Pinpoint the cell where the given text exists, returning its (x, y) midpoint coordinate. 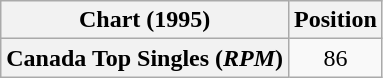
Chart (1995) (145, 20)
Position (336, 20)
86 (336, 58)
Canada Top Singles (RPM) (145, 58)
